From the cell containing the given text, extract its center point as (x, y) coordinate. 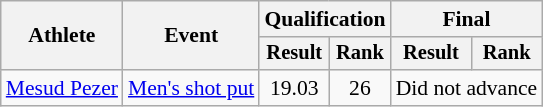
Athlete (62, 36)
26 (360, 88)
Event (191, 36)
Men's shot put (191, 88)
Mesud Pezer (62, 88)
Qualification (324, 19)
19.03 (294, 88)
Final (467, 19)
Did not advance (467, 88)
